Detect which cell encompasses the target text, then output its (x, y) center coordinate. 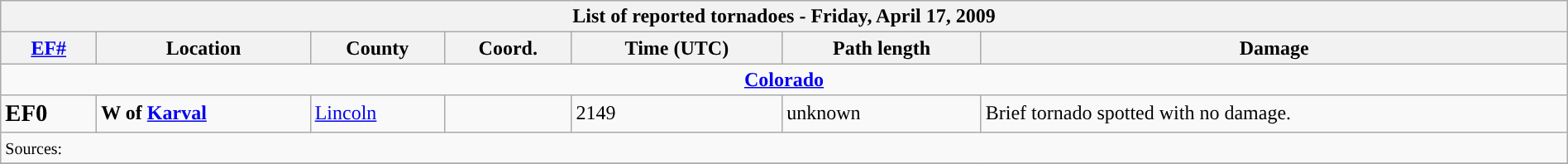
Colorado (784, 80)
Coord. (508, 48)
EF0 (49, 113)
Time (UTC) (676, 48)
County (377, 48)
2149 (676, 113)
W of Karval (203, 113)
Damage (1274, 48)
Sources: (784, 147)
Location (203, 48)
EF# (49, 48)
Path length (882, 48)
Lincoln (377, 113)
Brief tornado spotted with no damage. (1274, 113)
unknown (882, 113)
List of reported tornadoes - Friday, April 17, 2009 (784, 17)
